Extract the [X, Y] coordinate from the center of the cell holding the provided text.  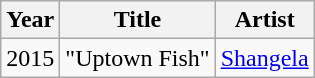
"Uptown Fish" [138, 58]
Artist [264, 20]
Shangela [264, 58]
2015 [30, 58]
Title [138, 20]
Year [30, 20]
